Return (x, y) of the center of cell containing provided text 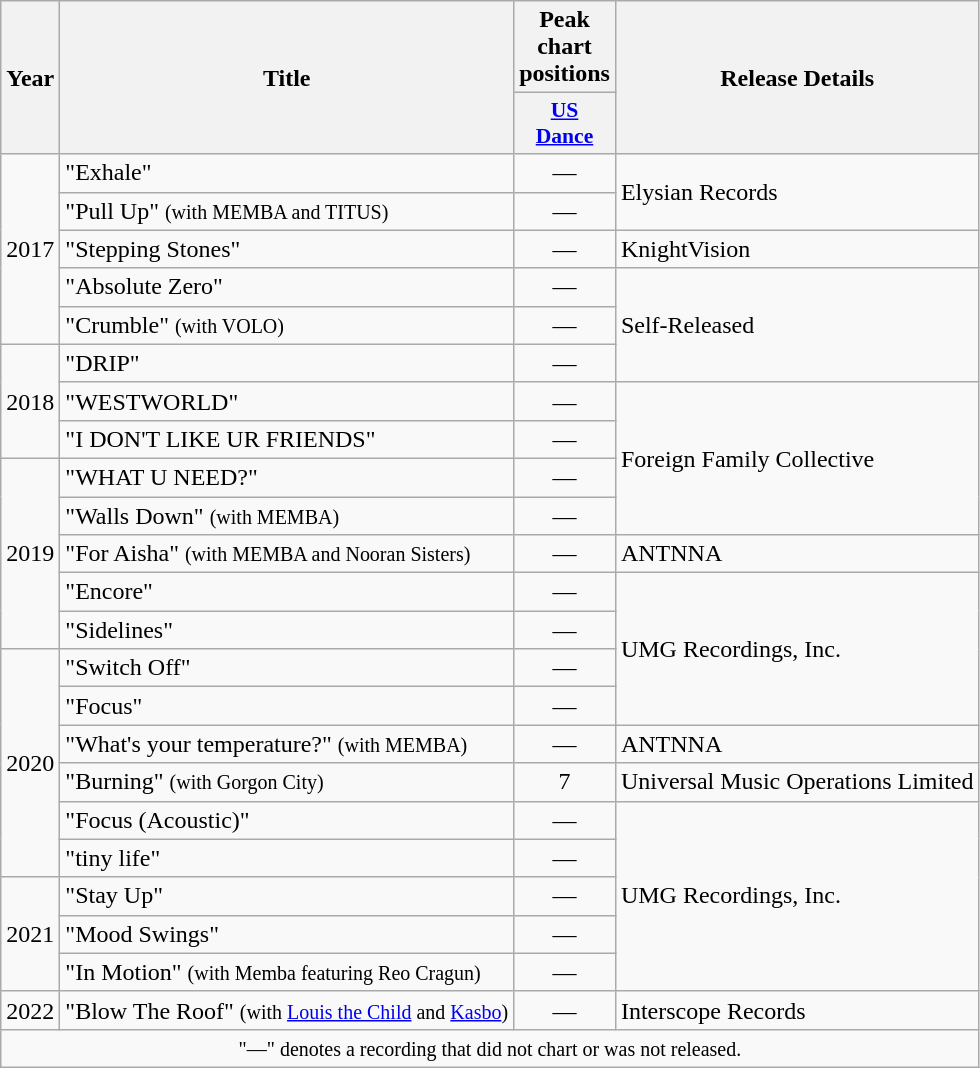
Year (30, 78)
2019 (30, 553)
"I DON'T LIKE UR FRIENDS" (287, 439)
"Sidelines" (287, 630)
Self-Released (797, 325)
"WHAT U NEED?" (287, 477)
"—" denotes a recording that did not chart or was not released. (490, 1048)
7 (565, 782)
Release Details (797, 78)
"Stepping Stones" (287, 249)
Elysian Records (797, 192)
Foreign Family Collective (797, 458)
"Focus (Acoustic)" (287, 820)
"WESTWORLD" (287, 401)
"Focus" (287, 706)
"Absolute Zero" (287, 287)
"tiny life" (287, 858)
"Blow The Roof" (with Louis the Child and Kasbo) (287, 1010)
Title (287, 78)
"DRIP" (287, 363)
"For Aisha" (with MEMBA and Nooran Sisters) (287, 554)
"In Motion" (with Memba featuring Reo Cragun) (287, 972)
Interscope Records (797, 1010)
2021 (30, 934)
"Exhale" (287, 173)
"Mood Swings" (287, 934)
"What's your temperature?" (with MEMBA) (287, 744)
"Crumble" (with VOLO) (287, 325)
USDance (565, 124)
"Walls Down" (with MEMBA) (287, 515)
Peakchartpositions (565, 47)
2017 (30, 249)
2022 (30, 1010)
KnightVision (797, 249)
"Burning" (with Gorgon City) (287, 782)
2020 (30, 763)
"Encore" (287, 592)
"Switch Off" (287, 668)
"Pull Up" (with MEMBA and TITUS) (287, 211)
"Stay Up" (287, 896)
2018 (30, 401)
Universal Music Operations Limited (797, 782)
